Return the (X, Y) coordinate for the center point of the cell that contains the specified text.  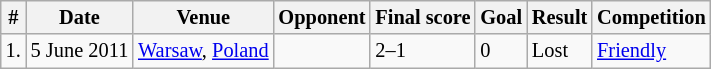
Warsaw, Poland (203, 51)
5 June 2011 (80, 51)
Opponent (322, 17)
Date (80, 17)
Venue (203, 17)
Competition (651, 17)
Lost (560, 51)
1. (14, 51)
Friendly (651, 51)
Result (560, 17)
Goal (501, 17)
# (14, 17)
2–1 (422, 51)
0 (501, 51)
Final score (422, 17)
